Return (x, y) of the center of cell containing provided text 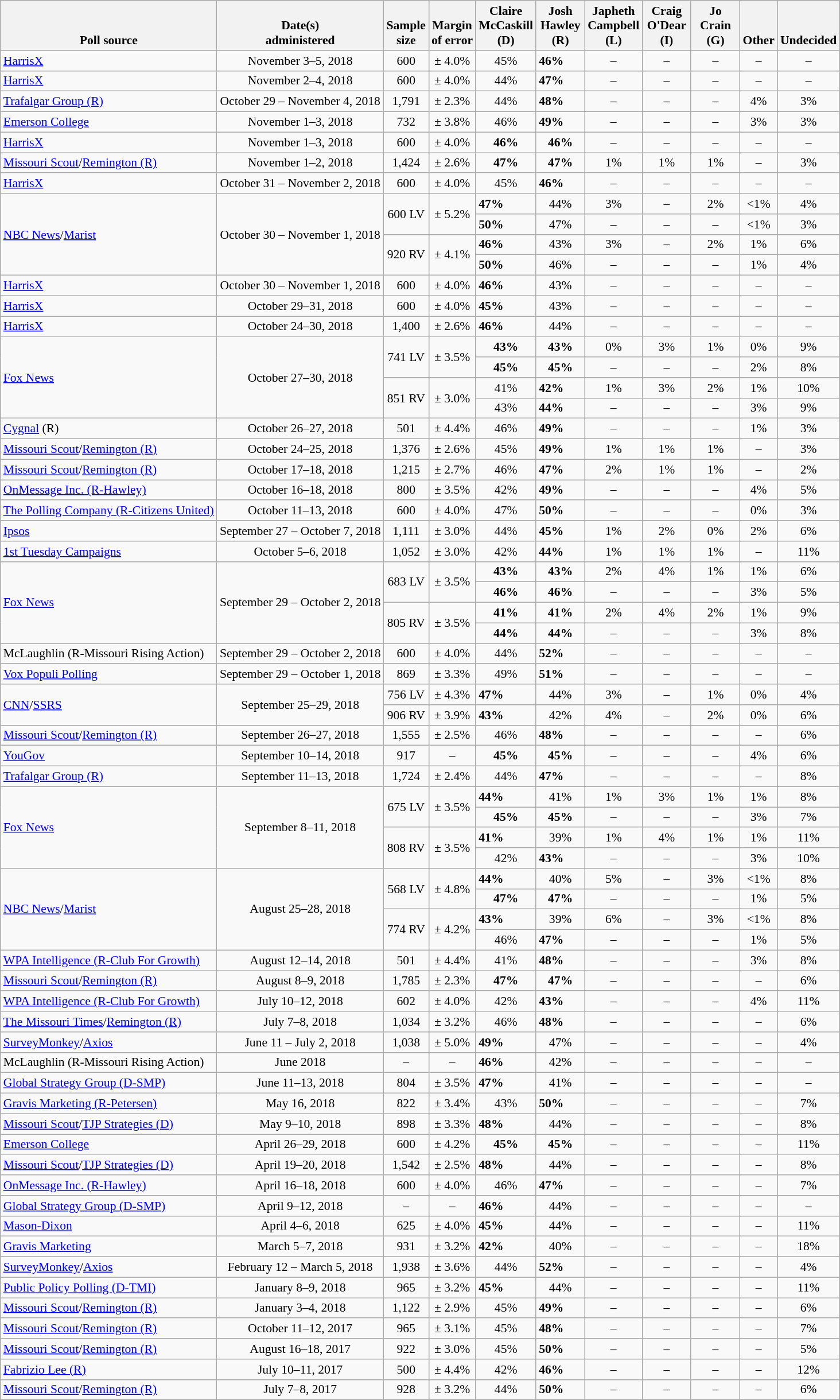
June 2018 (301, 1062)
500 (406, 1370)
September 27 – October 7, 2018 (301, 531)
November 3–5, 2018 (301, 61)
1,034 (406, 1022)
675 LV (406, 807)
October 27–30, 2018 (301, 378)
1st Tuesday Campaigns (109, 552)
± 3.9% (452, 715)
1,724 (406, 777)
June 11 – July 2, 2018 (301, 1042)
August 8–9, 2018 (301, 981)
July 7–8, 2017 (301, 1390)
June 11–13, 2018 (301, 1083)
JoshHawley(R) (560, 25)
Mason-Dixon (109, 1226)
1,938 (406, 1267)
ClaireMcCaskill(D) (506, 25)
± 3.1% (452, 1329)
February 12 – March 5, 2018 (301, 1267)
917 (406, 756)
906 RV (406, 715)
Date(s)administered (301, 25)
1,038 (406, 1042)
October 29 – November 4, 2018 (301, 102)
51% (560, 674)
May 9–10, 2018 (301, 1124)
851 RV (406, 398)
1,215 (406, 470)
898 (406, 1124)
CraigO'Dear(I) (667, 25)
JoCrain(G) (715, 25)
Ipsos (109, 531)
April 16–18, 2018 (301, 1185)
April 19–20, 2018 (301, 1165)
Gravis Marketing (R-Petersen) (109, 1104)
August 16–18, 2017 (301, 1349)
± 5.0% (452, 1042)
756 LV (406, 695)
Fabrizio Lee (R) (109, 1370)
732 (406, 122)
Poll source (109, 25)
April 26–29, 2018 (301, 1145)
± 4.3% (452, 695)
October 24–25, 2018 (301, 449)
± 3.4% (452, 1104)
± 2.7% (452, 470)
568 LV (406, 889)
1,424 (406, 163)
April 4–6, 2018 (301, 1226)
741 LV (406, 357)
625 (406, 1226)
The Missouri Times/Remington (R) (109, 1022)
March 5–7, 2018 (301, 1247)
October 11–12, 2017 (301, 1329)
CNN/SSRS (109, 705)
± 3.8% (452, 122)
808 RV (406, 848)
July 10–12, 2018 (301, 1002)
May 16, 2018 (301, 1104)
April 9–12, 2018 (301, 1206)
Public Policy Polling (D-TMI) (109, 1287)
1,400 (406, 327)
928 (406, 1390)
774 RV (406, 930)
October 11–13, 2018 (301, 511)
The Polling Company (R-Citizens United) (109, 511)
1,052 (406, 552)
July 7–8, 2018 (301, 1022)
600 LV (406, 214)
Cygnal (R) (109, 429)
September 26–27, 2018 (301, 735)
October 16–18, 2018 (301, 490)
October 26–27, 2018 (301, 429)
± 4.8% (452, 889)
JaphethCampbell(L) (613, 25)
September 11–13, 2018 (301, 777)
920 RV (406, 255)
822 (406, 1104)
18% (808, 1247)
602 (406, 1002)
Gravis Marketing (109, 1247)
869 (406, 674)
October 5–6, 2018 (301, 552)
September 25–29, 2018 (301, 705)
805 RV (406, 623)
± 3.6% (452, 1267)
Other (759, 25)
1,376 (406, 449)
1,785 (406, 981)
800 (406, 490)
October 24–30, 2018 (301, 327)
± 4.1% (452, 255)
683 LV (406, 582)
Vox Populi Polling (109, 674)
± 2.4% (452, 777)
November 2–4, 2018 (301, 81)
1,111 (406, 531)
± 5.2% (452, 214)
922 (406, 1349)
January 3–4, 2018 (301, 1308)
October 31 – November 2, 2018 (301, 184)
July 10–11, 2017 (301, 1370)
1,791 (406, 102)
September 29 – October 1, 2018 (301, 674)
804 (406, 1083)
September 10–14, 2018 (301, 756)
1,122 (406, 1308)
12% (808, 1370)
1,542 (406, 1165)
November 1–2, 2018 (301, 163)
931 (406, 1247)
August 25–28, 2018 (301, 909)
January 8–9, 2018 (301, 1287)
Undecided (808, 25)
October 29–31, 2018 (301, 306)
Samplesize (406, 25)
August 12–14, 2018 (301, 960)
YouGov (109, 756)
± 2.9% (452, 1308)
1,555 (406, 735)
October 17–18, 2018 (301, 470)
Marginof error (452, 25)
September 8–11, 2018 (301, 827)
